Return [X, Y] of the center of cell containing provided text 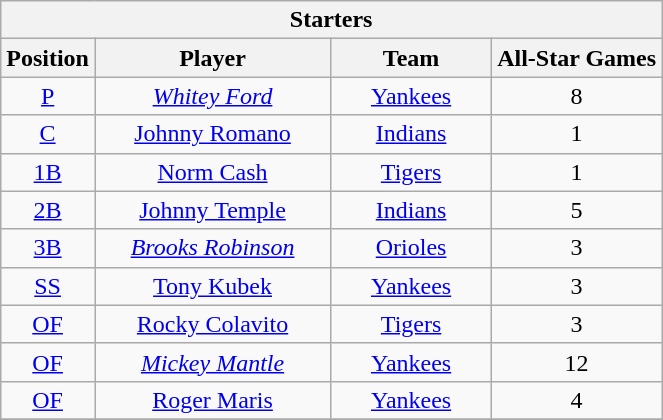
4 [577, 400]
Whitey Ford [212, 96]
C [48, 134]
P [48, 96]
Roger Maris [212, 400]
2B [48, 210]
Norm Cash [212, 172]
3B [48, 248]
Mickey Mantle [212, 362]
Position [48, 58]
Orioles [412, 248]
Johnny Romano [212, 134]
Player [212, 58]
All-Star Games [577, 58]
Starters [332, 20]
SS [48, 286]
1B [48, 172]
Tony Kubek [212, 286]
12 [577, 362]
Johnny Temple [212, 210]
5 [577, 210]
Brooks Robinson [212, 248]
8 [577, 96]
Rocky Colavito [212, 324]
Team [412, 58]
